Detect which cell encompasses the target text, then output its [x, y] center coordinate. 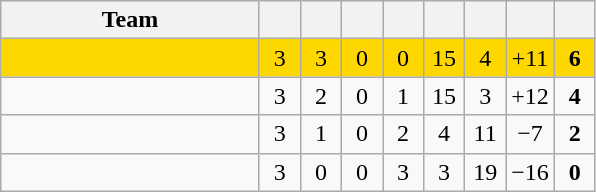
11 [486, 134]
−7 [530, 134]
19 [486, 172]
−16 [530, 172]
+12 [530, 96]
+11 [530, 58]
6 [574, 58]
Team [130, 20]
